Detect which cell encompasses the target text, then output its [X, Y] center coordinate. 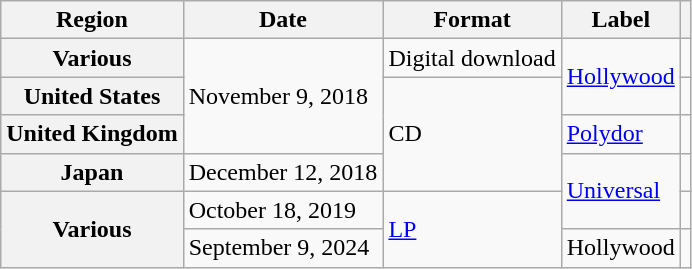
United Kingdom [92, 134]
October 18, 2019 [283, 210]
United States [92, 96]
Polydor [620, 134]
LP [472, 229]
Label [620, 20]
September 9, 2024 [283, 248]
CD [472, 134]
Region [92, 20]
Digital download [472, 58]
Japan [92, 172]
Universal [620, 191]
Date [283, 20]
November 9, 2018 [283, 96]
December 12, 2018 [283, 172]
Format [472, 20]
